Pinpoint the cell where the given text exists, returning its [x, y] midpoint coordinate. 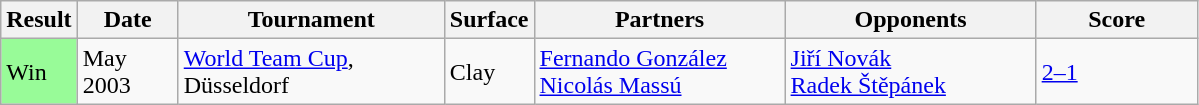
Partners [660, 20]
Opponents [910, 20]
2–1 [1116, 72]
Tournament [311, 20]
Surface [489, 20]
Clay [489, 72]
World Team Cup, Düsseldorf [311, 72]
Jiří Novák Radek Štěpánek [910, 72]
Fernando González Nicolás Massú [660, 72]
Score [1116, 20]
Result [39, 20]
May 2003 [128, 72]
Date [128, 20]
Win [39, 72]
